Provide the [X, Y] coordinate of the cell's center where the given text is located.  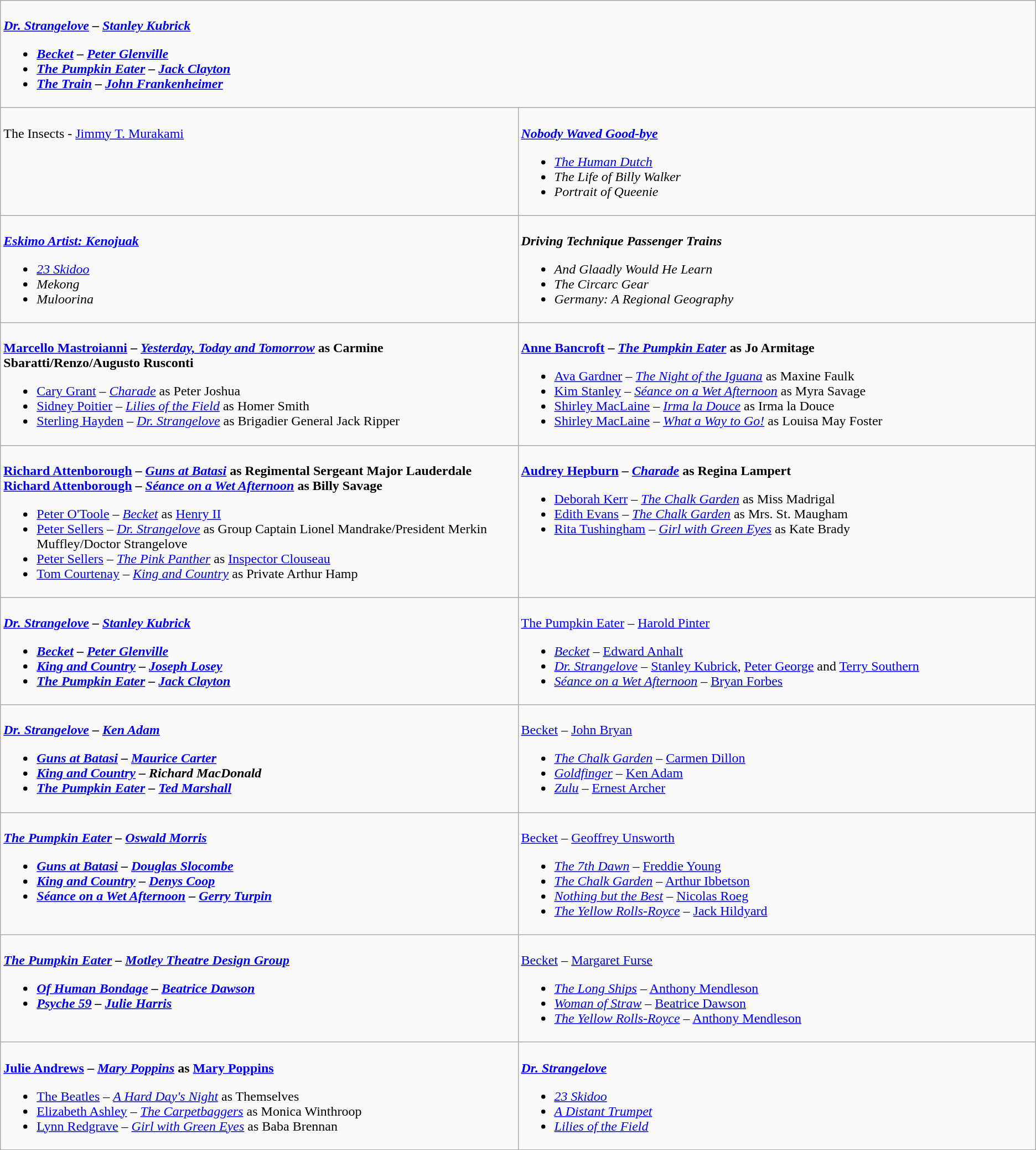
Eskimo Artist: Kenojuak23 SkidooMekongMuloorina [259, 269]
Becket – John BryanThe Chalk Garden – Carmen DillonGoldfinger – Ken AdamZulu – Ernest Archer [777, 759]
Dr. Strangelove23 SkidooA Distant TrumpetLilies of the Field [777, 1096]
The Insects - Jimmy T. Murakami [259, 162]
Nobody Waved Good-byeThe Human DutchThe Life of Billy WalkerPortrait of Queenie [777, 162]
Dr. Strangelove – Stanley KubrickBecket – Peter GlenvilleKing and Country – Joseph LoseyThe Pumpkin Eater – Jack Clayton [259, 651]
The Pumpkin Eater – Oswald MorrisGuns at Batasi – Douglas SlocombeKing and Country – Denys CoopSéance on a Wet Afternoon – Gerry Turpin [259, 874]
Dr. Strangelove – Stanley KubrickBecket – Peter GlenvilleThe Pumpkin Eater – Jack ClaytonThe Train – John Frankenheimer [518, 54]
The Pumpkin Eater – Motley Theatre Design GroupOf Human Bondage – Beatrice DawsonPsyche 59 – Julie Harris [259, 988]
Driving Technique Passenger TrainsAnd Glaadly Would He LearnThe Circarc GearGermany: A Regional Geography [777, 269]
Dr. Strangelove – Ken AdamGuns at Batasi – Maurice CarterKing and Country – Richard MacDonaldThe Pumpkin Eater – Ted Marshall [259, 759]
Becket – Margaret FurseThe Long Ships – Anthony MendlesonWoman of Straw – Beatrice DawsonThe Yellow Rolls-Royce – Anthony Mendleson [777, 988]
